Capture the cell that displays the provided text and extract its (X, Y) central coordinate. 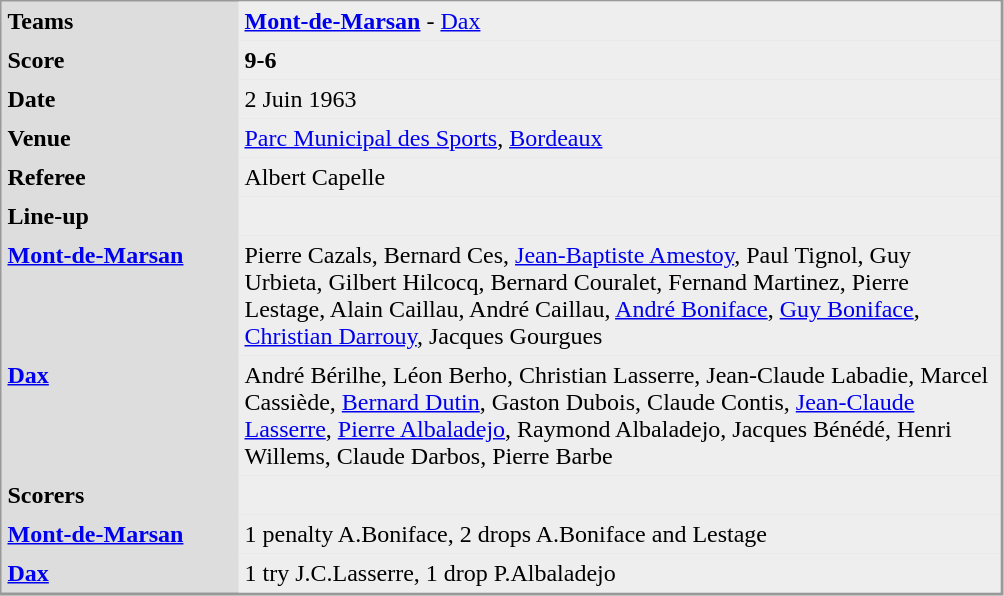
Referee (120, 178)
Mont-de-Marsan - Dax (619, 22)
Line-up (120, 216)
Scorers (120, 496)
Venue (120, 138)
2 Juin 1963 (619, 100)
1 penalty A.Boniface, 2 drops A.Boniface and Lestage (619, 534)
Teams (120, 22)
Date (120, 100)
Albert Capelle (619, 178)
Score (120, 60)
1 try J.C.Lasserre, 1 drop P.Albaladejo (619, 574)
Parc Municipal des Sports, Bordeaux (619, 138)
9-6 (619, 60)
